Identify which cell holds the provided text, then report its (x, y) central coordinate. 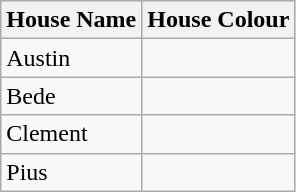
Austin (72, 58)
House Name (72, 20)
Clement (72, 134)
Pius (72, 172)
House Colour (218, 20)
Bede (72, 96)
